Return the (X, Y) coordinate for the center point of the cell that contains the specified text.  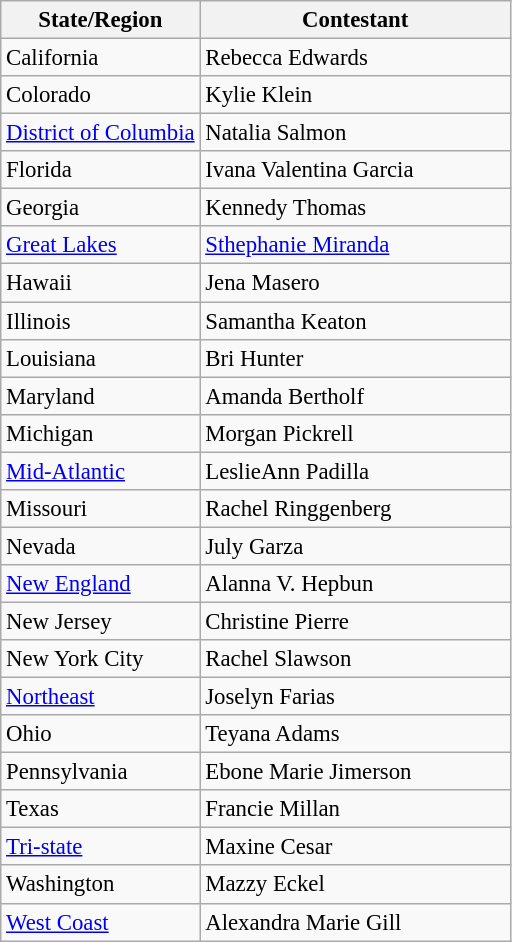
Teyana Adams (356, 734)
Ivana Valentina Garcia (356, 170)
California (100, 58)
Rachel Ringgenberg (356, 509)
Great Lakes (100, 245)
New York City (100, 659)
Kylie Klein (356, 95)
State/Region (100, 20)
Maxine Cesar (356, 847)
Michigan (100, 433)
Hawaii (100, 283)
Georgia (100, 208)
Northeast (100, 697)
Tri-state (100, 847)
Florida (100, 170)
Rachel Slawson (356, 659)
Nevada (100, 546)
New Jersey (100, 621)
Missouri (100, 509)
Alexandra Marie Gill (356, 922)
Kennedy Thomas (356, 208)
Texas (100, 809)
New England (100, 584)
Sthephanie Miranda (356, 245)
Pennsylvania (100, 772)
Bri Hunter (356, 358)
Alanna V. Hepbun (356, 584)
Amanda Bertholf (356, 396)
Maryland (100, 396)
District of Columbia (100, 133)
Colorado (100, 95)
Joselyn Farias (356, 697)
July Garza (356, 546)
Rebecca Edwards (356, 58)
Francie Millan (356, 809)
West Coast (100, 922)
Samantha Keaton (356, 321)
Ohio (100, 734)
Louisiana (100, 358)
Illinois (100, 321)
Jena Masero (356, 283)
Ebone Marie Jimerson (356, 772)
Mid-Atlantic (100, 471)
Morgan Pickrell (356, 433)
Mazzy Eckel (356, 885)
Washington (100, 885)
Natalia Salmon (356, 133)
Contestant (356, 20)
Christine Pierre (356, 621)
LeslieAnn Padilla (356, 471)
